Locate the cell with the specified text and output its (X, Y) center coordinate. 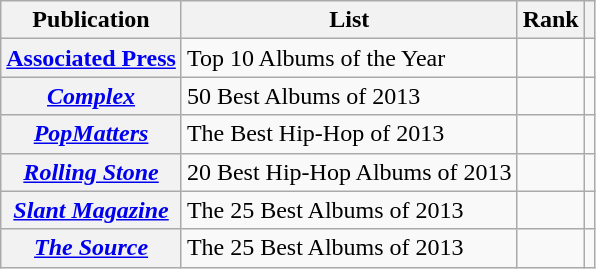
Publication (92, 20)
Complex (92, 96)
The Source (92, 248)
Slant Magazine (92, 210)
50 Best Albums of 2013 (349, 96)
List (349, 20)
The Best Hip-Hop of 2013 (349, 134)
Rolling Stone (92, 172)
Rank (550, 20)
20 Best Hip-Hop Albums of 2013 (349, 172)
Top 10 Albums of the Year (349, 58)
PopMatters (92, 134)
Associated Press (92, 58)
